Locate the cell with the specified text and output its (X, Y) center coordinate. 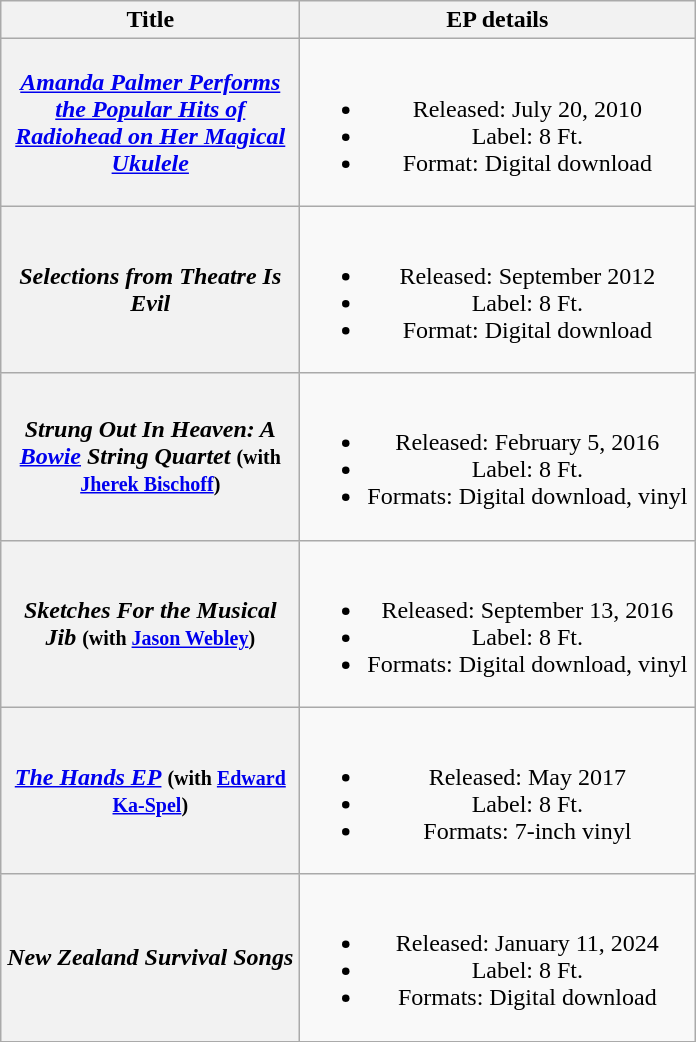
Released: September 2012Label: 8 Ft.Format: Digital download (498, 290)
The Hands EP (with Edward Ka-Spel) (150, 790)
EP details (498, 20)
Title (150, 20)
Released: January 11, 2024Label: 8 Ft.Formats: Digital download (498, 958)
Sketches For the Musical Jib (with Jason Webley) (150, 624)
Released: February 5, 2016Label: 8 Ft.Formats: Digital download, vinyl (498, 456)
Strung Out In Heaven: A Bowie String Quartet (with Jherek Bischoff) (150, 456)
New Zealand Survival Songs (150, 958)
Released: September 13, 2016Label: 8 Ft.Formats: Digital download, vinyl (498, 624)
Released: July 20, 2010Label: 8 Ft.Format: Digital download (498, 122)
Amanda Palmer Performs the Popular Hits of Radiohead on Her Magical Ukulele (150, 122)
Selections from Theatre Is Evil (150, 290)
Released: May 2017Label: 8 Ft.Formats: 7-inch vinyl (498, 790)
